For the text-containing cell, return its midpoint in (x, y) coordinate format. 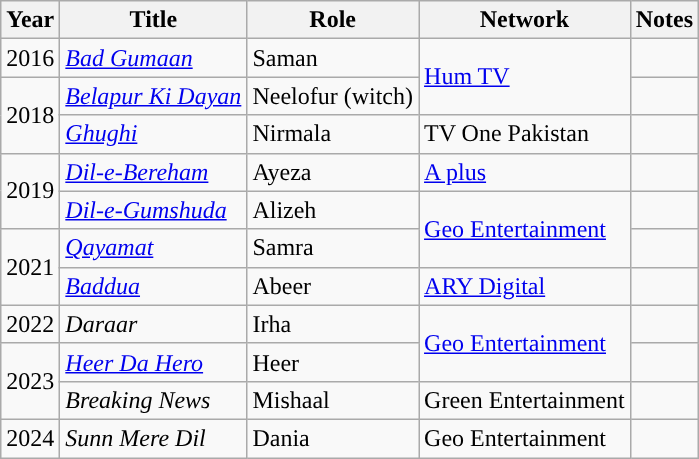
2019 (30, 191)
2018 (30, 115)
Nirmala (333, 134)
Title (154, 20)
Sunn Mere Dil (154, 438)
Saman (333, 58)
Ayeza (333, 172)
Network (525, 20)
Abeer (333, 286)
Dil-e-Gumshuda (154, 210)
Baddua (154, 286)
Dil-e-Bereham (154, 172)
Year (30, 20)
Dania (333, 438)
2024 (30, 438)
Daraar (154, 324)
Green Entertainment (525, 400)
Irha (333, 324)
Role (333, 20)
TV One Pakistan (525, 134)
Hum TV (525, 77)
2022 (30, 324)
Bad Gumaan (154, 58)
2016 (30, 58)
Alizeh (333, 210)
Ghughi (154, 134)
Notes (664, 20)
Heer Da Hero (154, 362)
Neelofur (witch) (333, 96)
A plus (525, 172)
Belapur Ki Dayan (154, 96)
2021 (30, 267)
ARY Digital (525, 286)
Qayamat (154, 248)
2023 (30, 381)
Breaking News (154, 400)
Heer (333, 362)
Mishaal (333, 400)
Samra (333, 248)
